Pinpoint the cell where the given text exists, returning its (x, y) midpoint coordinate. 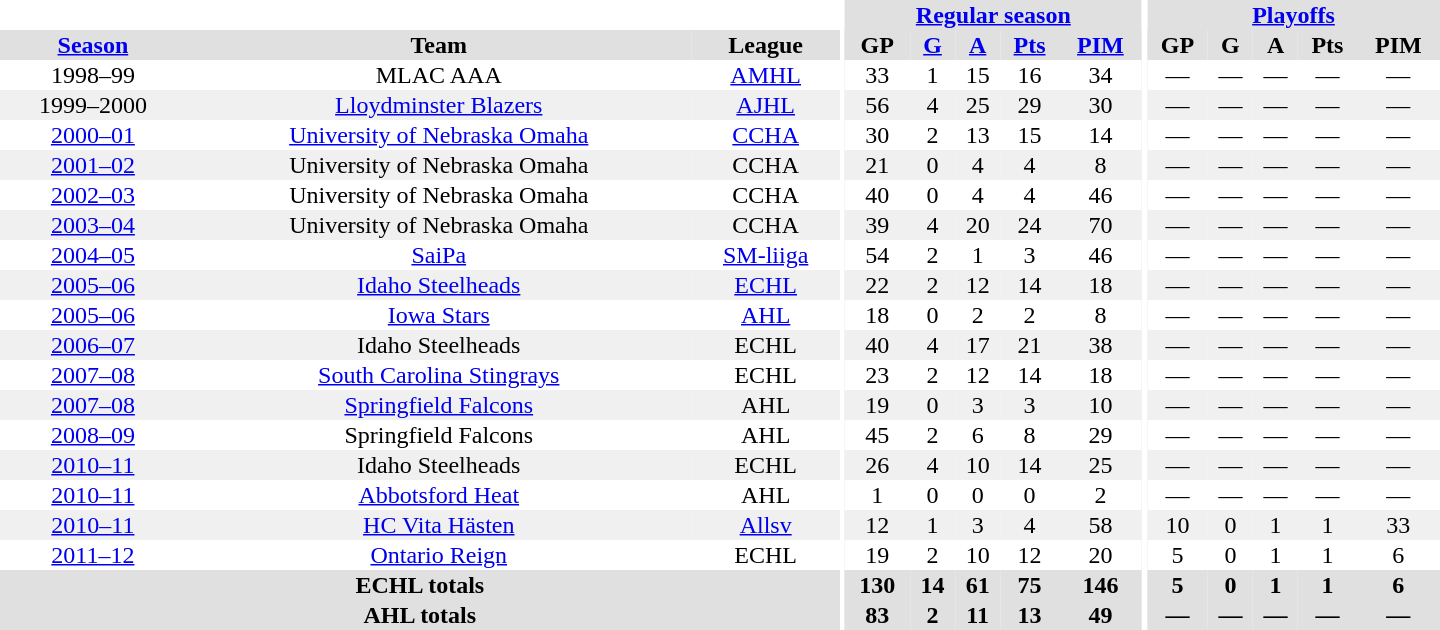
24 (1030, 225)
SM-liiga (766, 255)
39 (878, 225)
ECHL totals (420, 585)
2011–12 (93, 555)
2006–07 (93, 345)
1999–2000 (93, 105)
Abbotsford Heat (439, 495)
Ontario Reign (439, 555)
54 (878, 255)
26 (878, 465)
61 (978, 585)
AMHL (766, 75)
2003–04 (93, 225)
45 (878, 435)
Season (93, 45)
1998–99 (93, 75)
2000–01 (93, 135)
2001–02 (93, 165)
49 (1100, 615)
Playoffs (1294, 15)
83 (878, 615)
SaiPa (439, 255)
22 (878, 285)
146 (1100, 585)
HC Vita Hästen (439, 525)
2002–03 (93, 195)
17 (978, 345)
Regular season (994, 15)
23 (878, 375)
Lloydminster Blazers (439, 105)
Team (439, 45)
2004–05 (93, 255)
11 (978, 615)
South Carolina Stingrays (439, 375)
MLAC AAA (439, 75)
38 (1100, 345)
16 (1030, 75)
34 (1100, 75)
AJHL (766, 105)
Allsv (766, 525)
75 (1030, 585)
League (766, 45)
56 (878, 105)
Iowa Stars (439, 315)
130 (878, 585)
2008–09 (93, 435)
58 (1100, 525)
AHL totals (420, 615)
70 (1100, 225)
